For the text-containing cell, return its midpoint in [X, Y] coordinate format. 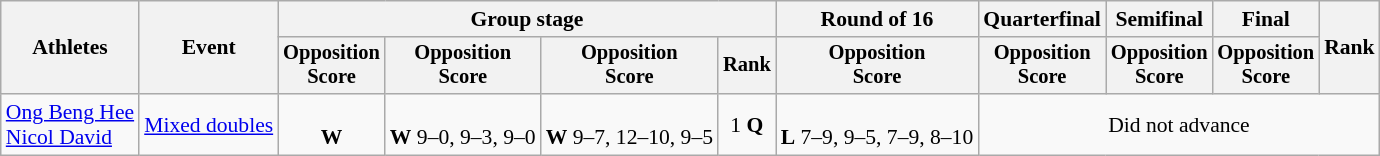
Round of 16 [878, 19]
Final [1266, 19]
Quarterfinal [1042, 19]
Ong Beng HeeNicol David [70, 124]
Did not advance [1178, 124]
W 9–7, 12–10, 9–5 [630, 124]
Semifinal [1160, 19]
Athletes [70, 48]
Group stage [526, 19]
L 7–9, 9–5, 7–9, 8–10 [878, 124]
W [332, 124]
Event [208, 48]
Mixed doubles [208, 124]
W 9–0, 9–3, 9–0 [463, 124]
1 Q [747, 124]
